Identify which cell holds the provided text, then report its (X, Y) central coordinate. 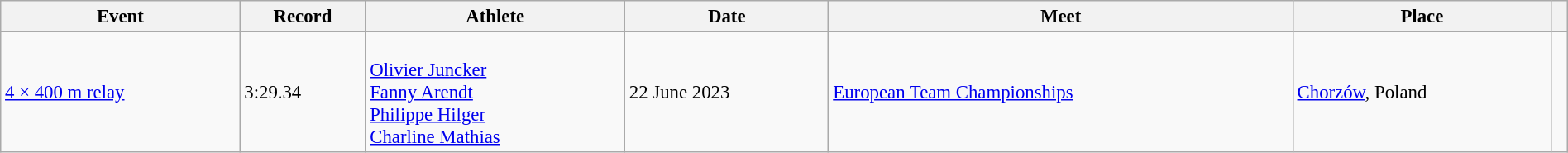
Date (727, 17)
Event (121, 17)
Meet (1060, 17)
3:29.34 (303, 93)
Place (1422, 17)
4 × 400 m relay (121, 93)
European Team Championships (1060, 93)
Athlete (495, 17)
Record (303, 17)
Olivier JunckerFanny ArendtPhilippe HilgerCharline Mathias (495, 93)
22 June 2023 (727, 93)
Chorzów, Poland (1422, 93)
